Scan for the cell matching the given text and deliver its [x, y] coordinate at center. 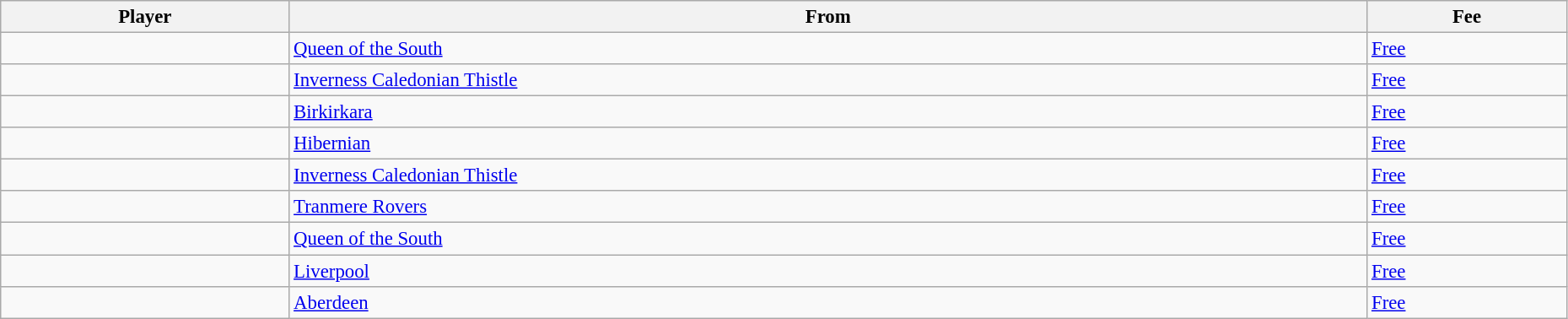
Tranmere Rovers [828, 207]
From [828, 17]
Hibernian [828, 143]
Fee [1468, 17]
Birkirkara [828, 112]
Player [145, 17]
Aberdeen [828, 302]
Liverpool [828, 271]
